From the cell containing the given text, extract its center point as [X, Y] coordinate. 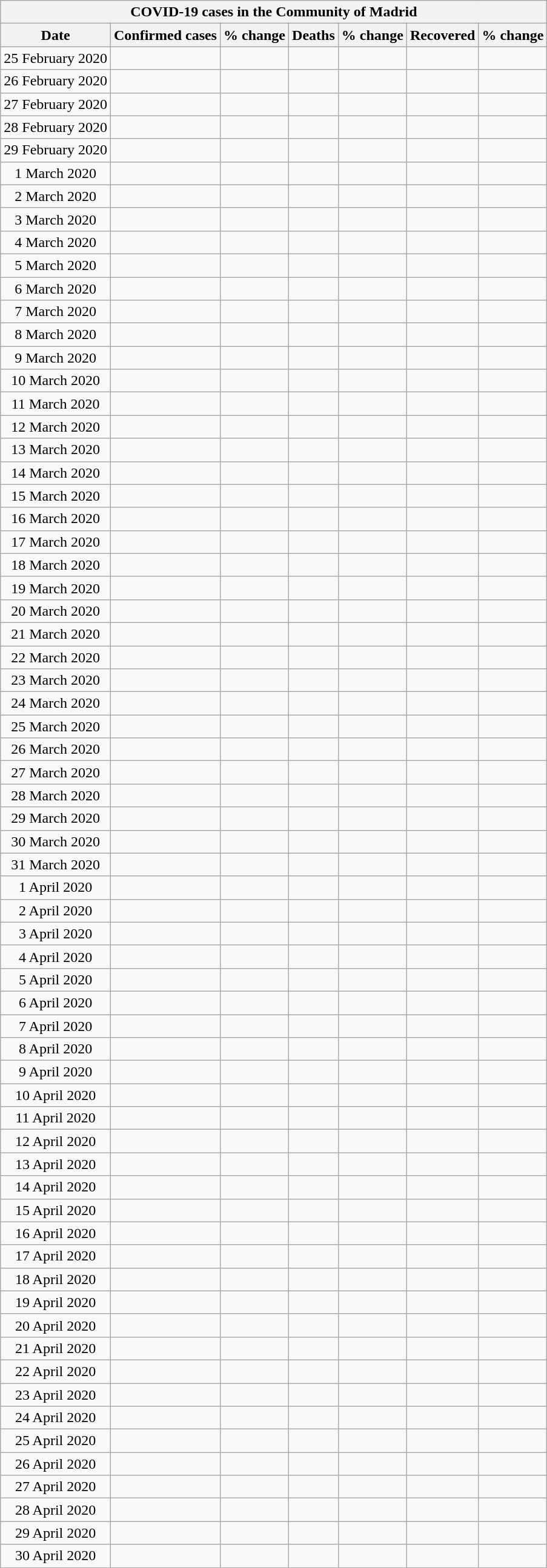
24 April 2020 [56, 1418]
25 April 2020 [56, 1441]
31 March 2020 [56, 865]
17 March 2020 [56, 542]
13 April 2020 [56, 1164]
30 March 2020 [56, 842]
28 February 2020 [56, 127]
27 February 2020 [56, 104]
6 April 2020 [56, 1003]
27 April 2020 [56, 1487]
22 March 2020 [56, 657]
20 April 2020 [56, 1325]
4 April 2020 [56, 957]
7 April 2020 [56, 1026]
1 April 2020 [56, 888]
10 April 2020 [56, 1095]
12 April 2020 [56, 1141]
6 March 2020 [56, 289]
25 March 2020 [56, 726]
26 February 2020 [56, 81]
23 March 2020 [56, 680]
2 April 2020 [56, 911]
27 March 2020 [56, 772]
24 March 2020 [56, 703]
18 March 2020 [56, 565]
11 April 2020 [56, 1118]
25 February 2020 [56, 58]
Recovered [442, 35]
15 March 2020 [56, 496]
9 April 2020 [56, 1072]
16 March 2020 [56, 519]
28 March 2020 [56, 796]
COVID-19 cases in the Community of Madrid [274, 12]
8 April 2020 [56, 1049]
28 April 2020 [56, 1510]
29 February 2020 [56, 150]
17 April 2020 [56, 1256]
9 March 2020 [56, 358]
8 March 2020 [56, 335]
1 March 2020 [56, 173]
21 April 2020 [56, 1348]
29 March 2020 [56, 819]
14 April 2020 [56, 1187]
11 March 2020 [56, 404]
19 March 2020 [56, 588]
21 March 2020 [56, 634]
2 March 2020 [56, 196]
Deaths [314, 35]
16 April 2020 [56, 1233]
19 April 2020 [56, 1302]
10 March 2020 [56, 381]
13 March 2020 [56, 450]
23 April 2020 [56, 1394]
30 April 2020 [56, 1556]
3 March 2020 [56, 219]
Confirmed cases [165, 35]
22 April 2020 [56, 1371]
26 April 2020 [56, 1464]
7 March 2020 [56, 312]
29 April 2020 [56, 1533]
4 March 2020 [56, 242]
18 April 2020 [56, 1279]
14 March 2020 [56, 473]
26 March 2020 [56, 749]
5 March 2020 [56, 265]
20 March 2020 [56, 611]
Date [56, 35]
12 March 2020 [56, 427]
15 April 2020 [56, 1210]
5 April 2020 [56, 980]
3 April 2020 [56, 934]
